Find where the given text appears and provide that cell's center as [X, Y] coordinate. 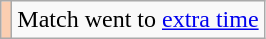
Match went to extra time [138, 20]
